For the text-containing cell, return its midpoint in (x, y) coordinate format. 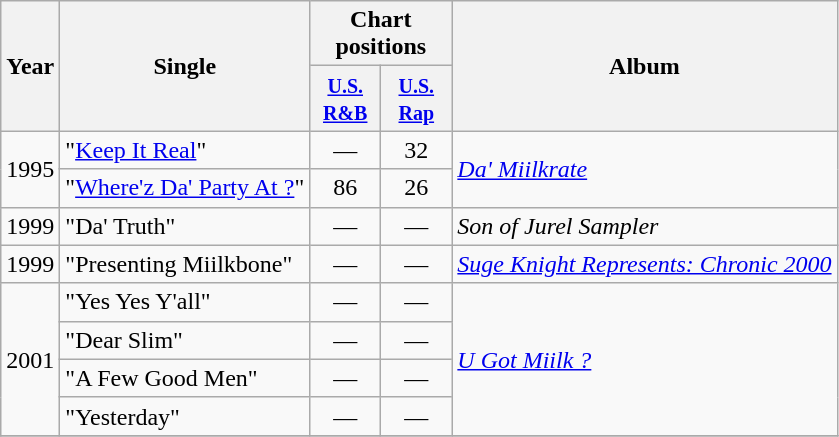
86 (346, 188)
32 (416, 150)
"Yesterday" (185, 416)
"Da' Truth" (185, 226)
Da' Miilkrate (644, 169)
1995 (30, 169)
"Where'z Da' Party At ?" (185, 188)
U.S. R&B (346, 98)
2001 (30, 359)
Suge Knight Represents: Chronic 2000 (644, 264)
Album (644, 66)
Year (30, 66)
Single (185, 66)
Son of Jurel Sampler (644, 226)
"Dear Slim" (185, 340)
"Presenting Miilkbone" (185, 264)
U Got Miilk ? (644, 359)
U.S. Rap (416, 98)
"A Few Good Men" (185, 378)
26 (416, 188)
Chart positions (381, 34)
"Keep It Real" (185, 150)
"Yes Yes Y'all" (185, 302)
